Provide the (X, Y) coordinate of the cell's center where the given text is located.  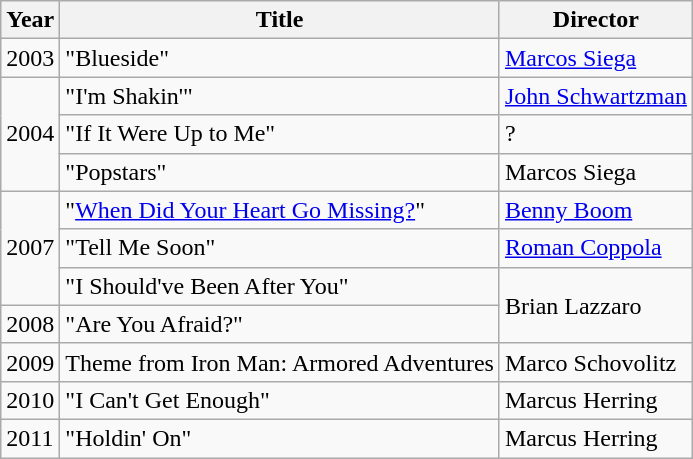
2009 (30, 362)
Director (596, 20)
2010 (30, 400)
"I Should've Been After You" (280, 286)
2003 (30, 58)
Marco Schovolitz (596, 362)
"I'm Shakin'" (280, 96)
"Popstars" (280, 172)
"If It Were Up to Me" (280, 134)
"Holdin' On" (280, 438)
Title (280, 20)
Roman Coppola (596, 248)
"When Did Your Heart Go Missing?" (280, 210)
John Schwartzman (596, 96)
2004 (30, 134)
"Blueside" (280, 58)
2008 (30, 324)
Brian Lazzaro (596, 305)
Theme from Iron Man: Armored Adventures (280, 362)
2007 (30, 248)
2011 (30, 438)
Year (30, 20)
Benny Boom (596, 210)
"Are You Afraid?" (280, 324)
? (596, 134)
"I Can't Get Enough" (280, 400)
"Tell Me Soon" (280, 248)
